Provide the [x, y] coordinate of the cell's center where the given text is located.  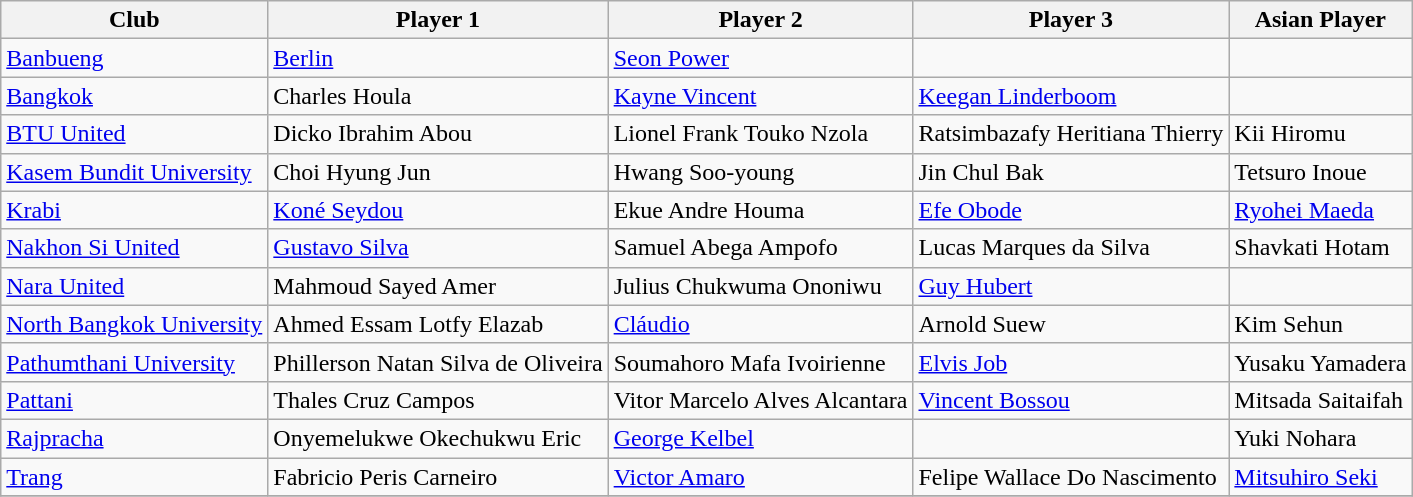
Soumahoro Mafa Ivoirienne [760, 362]
Victor Amaro [760, 477]
Seon Power [760, 58]
Keegan Linderboom [1071, 96]
Kayne Vincent [760, 96]
Rajpracha [134, 438]
Banbueng [134, 58]
Berlin [438, 58]
Samuel Abega Ampofo [760, 248]
Pathumthani University [134, 362]
Kasem Bundit University [134, 172]
Krabi [134, 210]
Vincent Bossou [1071, 400]
Bangkok [134, 96]
Efe Obode [1071, 210]
Yusaku Yamadera [1320, 362]
Phillerson Natan Silva de Oliveira [438, 362]
Lionel Frank Touko Nzola [760, 134]
Choi Hyung Jun [438, 172]
Nakhon Si United [134, 248]
Nara United [134, 286]
BTU United [134, 134]
Hwang Soo-young [760, 172]
Kii Hiromu [1320, 134]
Player 2 [760, 20]
Guy Hubert [1071, 286]
Kim Sehun [1320, 324]
Mitsada Saitaifah [1320, 400]
Dicko Ibrahim Abou [438, 134]
Jin Chul Bak [1071, 172]
Trang [134, 477]
Charles Houla [438, 96]
Player 3 [1071, 20]
Ahmed Essam Lotfy Elazab [438, 324]
Yuki Nohara [1320, 438]
Ryohei Maeda [1320, 210]
Gustavo Silva [438, 248]
Cláudio [760, 324]
Lucas Marques da Silva [1071, 248]
Tetsuro Inoue [1320, 172]
Koné Seydou [438, 210]
North Bangkok University [134, 324]
Pattani [134, 400]
Thales Cruz Campos [438, 400]
Asian Player [1320, 20]
Club [134, 20]
George Kelbel [760, 438]
Arnold Suew [1071, 324]
Julius Chukwuma Ononiwu [760, 286]
Mahmoud Sayed Amer [438, 286]
Onyemelukwe Okechukwu Eric [438, 438]
Ratsimbazafy Heritiana Thierry [1071, 134]
Fabricio Peris Carneiro [438, 477]
Player 1 [438, 20]
Ekue Andre Houma [760, 210]
Vitor Marcelo Alves Alcantara [760, 400]
Felipe Wallace Do Nascimento [1071, 477]
Elvis Job [1071, 362]
Shavkati Hotam [1320, 248]
Mitsuhiro Seki [1320, 477]
